Capture the cell that displays the provided text and extract its [X, Y] central coordinate. 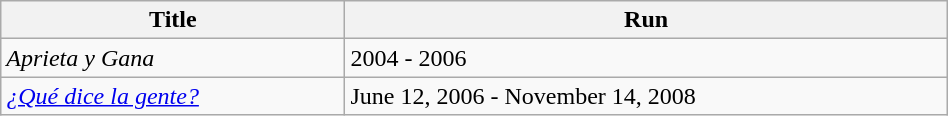
Aprieta y Gana [173, 58]
June 12, 2006 - November 14, 2008 [646, 96]
2004 - 2006 [646, 58]
Title [173, 20]
¿Qué dice la gente? [173, 96]
Run [646, 20]
